Extract the [X, Y] coordinate from the center of the cell holding the provided text.  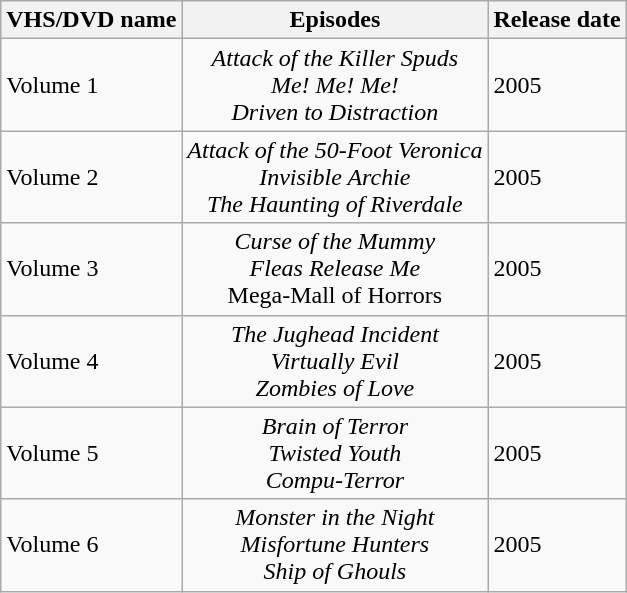
The Jughead IncidentVirtually EvilZombies of Love [335, 361]
Curse of the MummyFleas Release MeMega-Mall of Horrors [335, 269]
Episodes [335, 20]
Volume 1 [92, 85]
Volume 5 [92, 453]
Attack of the 50-Foot VeronicaInvisible ArchieThe Haunting of Riverdale [335, 177]
Brain of TerrorTwisted YouthCompu-Terror [335, 453]
Volume 2 [92, 177]
Attack of the Killer SpudsMe! Me! Me!Driven to Distraction [335, 85]
Release date [557, 20]
Monster in the NightMisfortune HuntersShip of Ghouls [335, 545]
VHS/DVD name [92, 20]
Volume 4 [92, 361]
Volume 6 [92, 545]
Volume 3 [92, 269]
